From the cell containing the given text, extract its center point as (X, Y) coordinate. 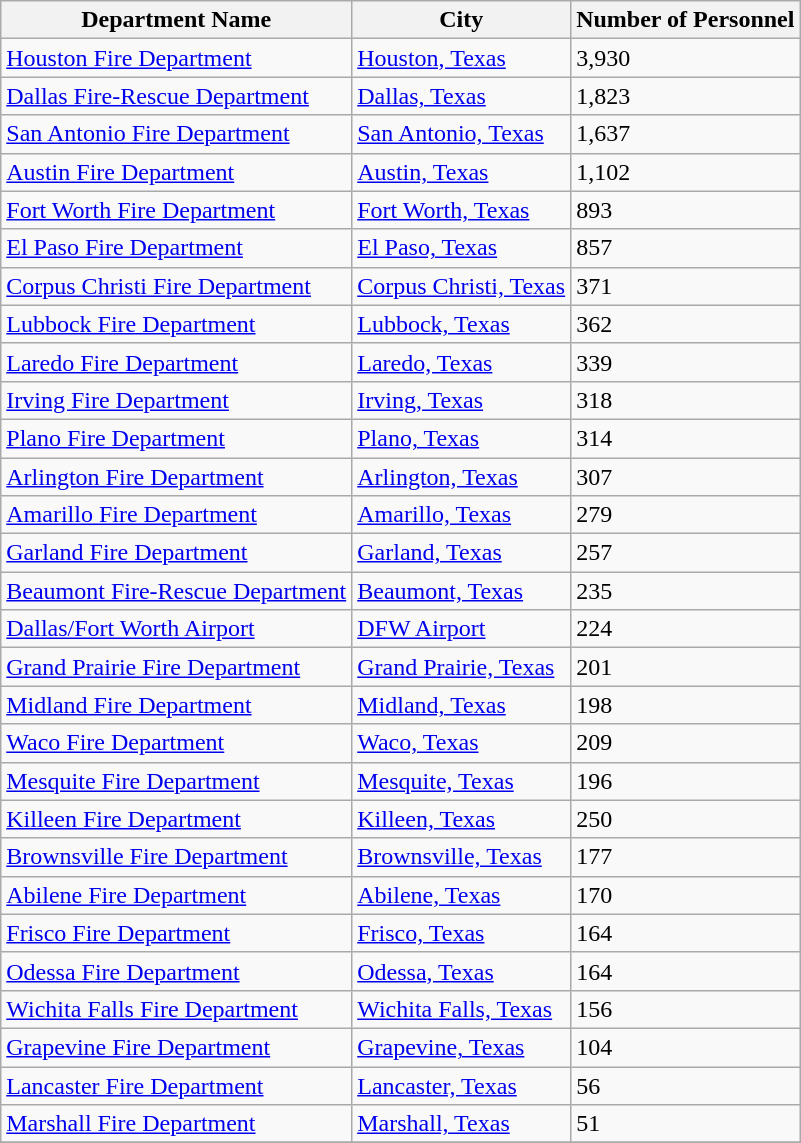
Marshall Fire Department (176, 1124)
224 (686, 629)
Dallas, Texas (462, 96)
209 (686, 743)
Frisco, Texas (462, 933)
1,637 (686, 134)
San Antonio, Texas (462, 134)
3,930 (686, 58)
Lancaster Fire Department (176, 1085)
El Paso, Texas (462, 248)
201 (686, 667)
Houston, Texas (462, 58)
Garland Fire Department (176, 553)
279 (686, 515)
Wichita Falls Fire Department (176, 1009)
Laredo, Texas (462, 362)
1,823 (686, 96)
177 (686, 857)
198 (686, 705)
Plano Fire Department (176, 438)
339 (686, 362)
Garland, Texas (462, 553)
Amarillo Fire Department (176, 515)
257 (686, 553)
Midland, Texas (462, 705)
Corpus Christi, Texas (462, 286)
Austin, Texas (462, 172)
104 (686, 1047)
Killeen, Texas (462, 819)
318 (686, 400)
Arlington Fire Department (176, 477)
Brownsville Fire Department (176, 857)
El Paso Fire Department (176, 248)
Grand Prairie, Texas (462, 667)
Odessa Fire Department (176, 971)
170 (686, 895)
Plano, Texas (462, 438)
235 (686, 591)
51 (686, 1124)
Dallas Fire-Rescue Department (176, 96)
Irving Fire Department (176, 400)
Wichita Falls, Texas (462, 1009)
Fort Worth, Texas (462, 210)
Laredo Fire Department (176, 362)
Dallas/Fort Worth Airport (176, 629)
56 (686, 1085)
196 (686, 781)
Abilene, Texas (462, 895)
307 (686, 477)
Number of Personnel (686, 20)
Grapevine Fire Department (176, 1047)
156 (686, 1009)
Arlington, Texas (462, 477)
Beaumont, Texas (462, 591)
Midland Fire Department (176, 705)
Abilene Fire Department (176, 895)
Grand Prairie Fire Department (176, 667)
250 (686, 819)
Beaumont Fire-Rescue Department (176, 591)
DFW Airport (462, 629)
Brownsville, Texas (462, 857)
Waco, Texas (462, 743)
Odessa, Texas (462, 971)
Lubbock Fire Department (176, 324)
Lancaster, Texas (462, 1085)
Marshall, Texas (462, 1124)
Austin Fire Department (176, 172)
893 (686, 210)
Houston Fire Department (176, 58)
371 (686, 286)
City (462, 20)
Waco Fire Department (176, 743)
Lubbock, Texas (462, 324)
362 (686, 324)
857 (686, 248)
San Antonio Fire Department (176, 134)
Amarillo, Texas (462, 515)
Fort Worth Fire Department (176, 210)
314 (686, 438)
Mesquite Fire Department (176, 781)
Irving, Texas (462, 400)
Corpus Christi Fire Department (176, 286)
Grapevine, Texas (462, 1047)
Department Name (176, 20)
Mesquite, Texas (462, 781)
Frisco Fire Department (176, 933)
1,102 (686, 172)
Killeen Fire Department (176, 819)
